Pinpoint the cell where the given text exists, returning its (x, y) midpoint coordinate. 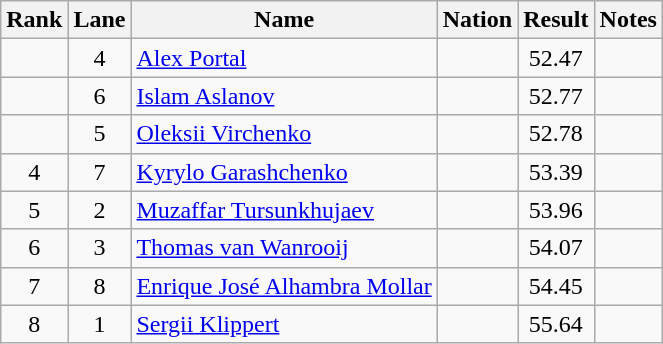
2 (100, 210)
Nation (477, 20)
54.07 (556, 248)
52.47 (556, 58)
Muzaffar Tursunkhujaev (284, 210)
52.78 (556, 134)
Rank (34, 20)
Lane (100, 20)
Enrique José Alhambra Mollar (284, 286)
53.96 (556, 210)
55.64 (556, 324)
Alex Portal (284, 58)
Notes (628, 20)
3 (100, 248)
53.39 (556, 172)
52.77 (556, 96)
Name (284, 20)
Sergii Klippert (284, 324)
Kyrylo Garashchenko (284, 172)
Result (556, 20)
54.45 (556, 286)
Oleksii Virchenko (284, 134)
Thomas van Wanrooij (284, 248)
Islam Aslanov (284, 96)
1 (100, 324)
